Locate the cell with the specified text and output its (X, Y) center coordinate. 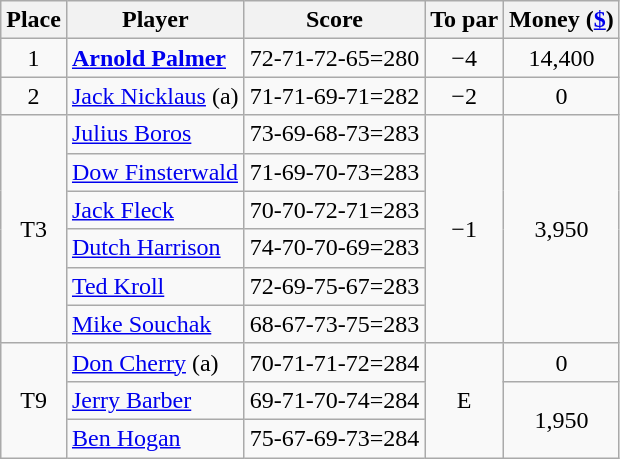
To par (464, 20)
69-71-70-74=284 (334, 400)
Jack Fleck (155, 210)
74-70-70-69=283 (334, 248)
E (464, 400)
75-67-69-73=284 (334, 438)
Dutch Harrison (155, 248)
2 (34, 96)
72-71-72-65=280 (334, 58)
14,400 (562, 58)
Money ($) (562, 20)
Ted Kroll (155, 286)
T3 (34, 229)
Place (34, 20)
Don Cherry (a) (155, 362)
3,950 (562, 229)
Score (334, 20)
Player (155, 20)
1 (34, 58)
72-69-75-67=283 (334, 286)
Mike Souchak (155, 324)
Jack Nicklaus (a) (155, 96)
Dow Finsterwald (155, 172)
−1 (464, 229)
Julius Boros (155, 134)
T9 (34, 400)
71-71-69-71=282 (334, 96)
1,950 (562, 419)
71-69-70-73=283 (334, 172)
−2 (464, 96)
−4 (464, 58)
Arnold Palmer (155, 58)
73-69-68-73=283 (334, 134)
Jerry Barber (155, 400)
Ben Hogan (155, 438)
70-70-72-71=283 (334, 210)
68-67-73-75=283 (334, 324)
70-71-71-72=284 (334, 362)
